Scan for the cell matching the given text and deliver its (x, y) coordinate at center. 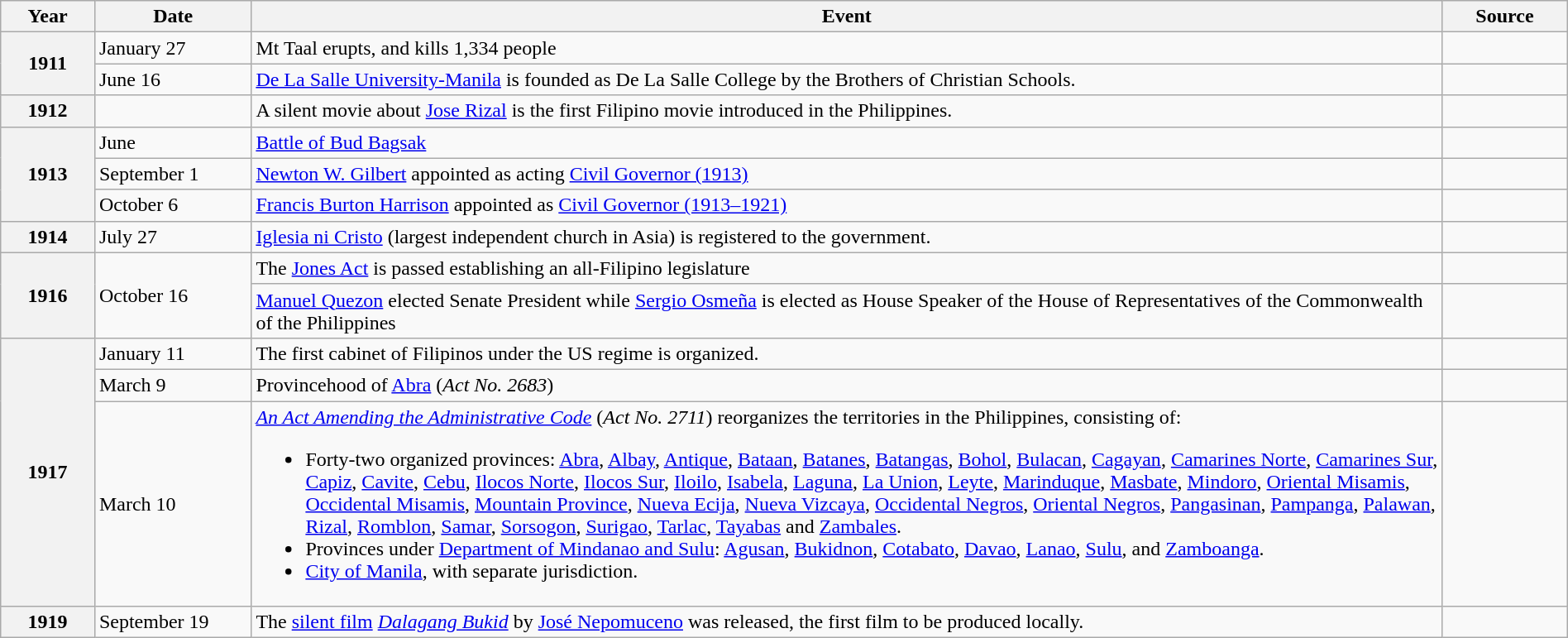
September 1 (172, 174)
Francis Burton Harrison appointed as Civil Governor (1913–1921) (847, 205)
July 27 (172, 237)
Mt Taal erupts, and kills 1,334 people (847, 48)
1912 (48, 111)
March 9 (172, 385)
1911 (48, 64)
Iglesia ni Cristo (largest independent church in Asia) is registered to the government. (847, 237)
Newton W. Gilbert appointed as acting Civil Governor (1913) (847, 174)
September 19 (172, 622)
1917 (48, 472)
1916 (48, 295)
The Jones Act is passed establishing an all-Filipino legislature (847, 268)
1919 (48, 622)
A silent movie about Jose Rizal is the first Filipino movie introduced in the Philippines. (847, 111)
The silent film Dalagang Bukid by José Nepomuceno was released, the first film to be produced locally. (847, 622)
1914 (48, 237)
Source (1505, 17)
June (172, 142)
June 16 (172, 79)
October 16 (172, 295)
1913 (48, 174)
January 11 (172, 353)
Date (172, 17)
October 6 (172, 205)
De La Salle University-Manila is founded as De La Salle College by the Brothers of Christian Schools. (847, 79)
January 27 (172, 48)
Battle of Bud Bagsak (847, 142)
March 10 (172, 503)
Event (847, 17)
Provincehood of Abra (Act No. 2683) (847, 385)
The first cabinet of Filipinos under the US regime is organized. (847, 353)
Year (48, 17)
